Find where the given text appears and provide that cell's center as (x, y) coordinate. 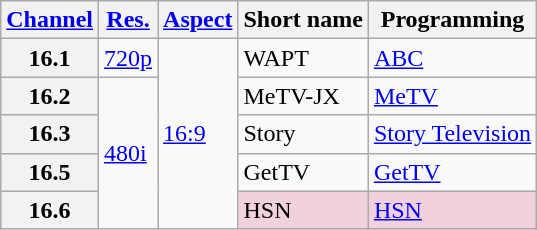
16:9 (198, 134)
16.6 (50, 210)
MeTV (452, 96)
Channel (50, 20)
Story (303, 134)
16.2 (50, 96)
ABC (452, 58)
Res. (128, 20)
Programming (452, 20)
Short name (303, 20)
16.3 (50, 134)
Story Television (452, 134)
MeTV-JX (303, 96)
480i (128, 153)
720p (128, 58)
Aspect (198, 20)
16.5 (50, 172)
WAPT (303, 58)
16.1 (50, 58)
